Provide the [X, Y] coordinate of the cell's center where the given text is located.  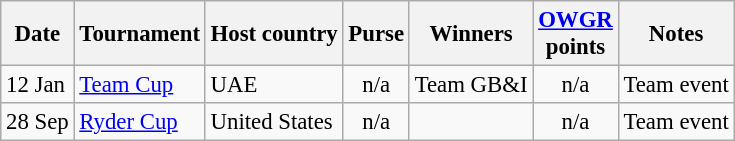
United States [274, 122]
Notes [676, 34]
Tournament [140, 34]
12 Jan [38, 85]
Date [38, 34]
Team GB&I [471, 85]
Ryder Cup [140, 122]
Winners [471, 34]
Host country [274, 34]
Team Cup [140, 85]
28 Sep [38, 122]
Purse [376, 34]
UAE [274, 85]
OWGRpoints [576, 34]
